Pinpoint the cell where the given text exists, returning its [x, y] midpoint coordinate. 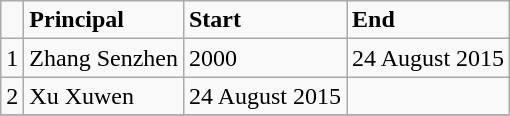
Principal [104, 20]
Xu Xuwen [104, 96]
Zhang Senzhen [104, 58]
2 [12, 96]
Start [264, 20]
1 [12, 58]
End [428, 20]
2000 [264, 58]
